Find where the given text appears and provide that cell's center as (x, y) coordinate. 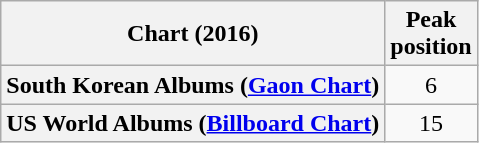
US World Albums (Billboard Chart) (193, 123)
15 (431, 123)
Peakposition (431, 34)
Chart (2016) (193, 34)
6 (431, 85)
South Korean Albums (Gaon Chart) (193, 85)
